Return [X, Y] of the center of cell containing provided text 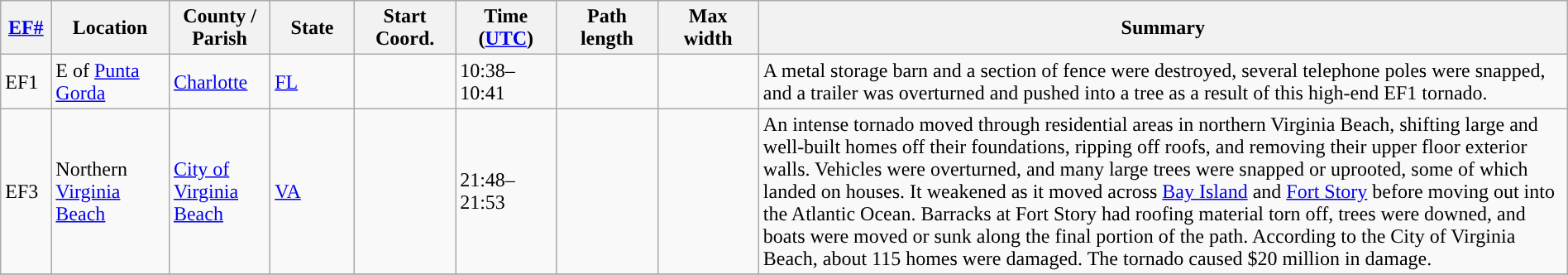
Location [111, 28]
Max width [708, 28]
County / Parish [219, 28]
21:48–21:53 [506, 191]
Northern Virginia Beach [111, 191]
City of Virginia Beach [219, 191]
E of Punta Gorda [111, 81]
Time (UTC) [506, 28]
FL [313, 81]
Charlotte [219, 81]
10:38–10:41 [506, 81]
EF# [26, 28]
Path length [607, 28]
EF1 [26, 81]
Start Coord. [404, 28]
Summary [1163, 28]
VA [313, 191]
EF3 [26, 191]
State [313, 28]
